For the text-containing cell, return its midpoint in (x, y) coordinate format. 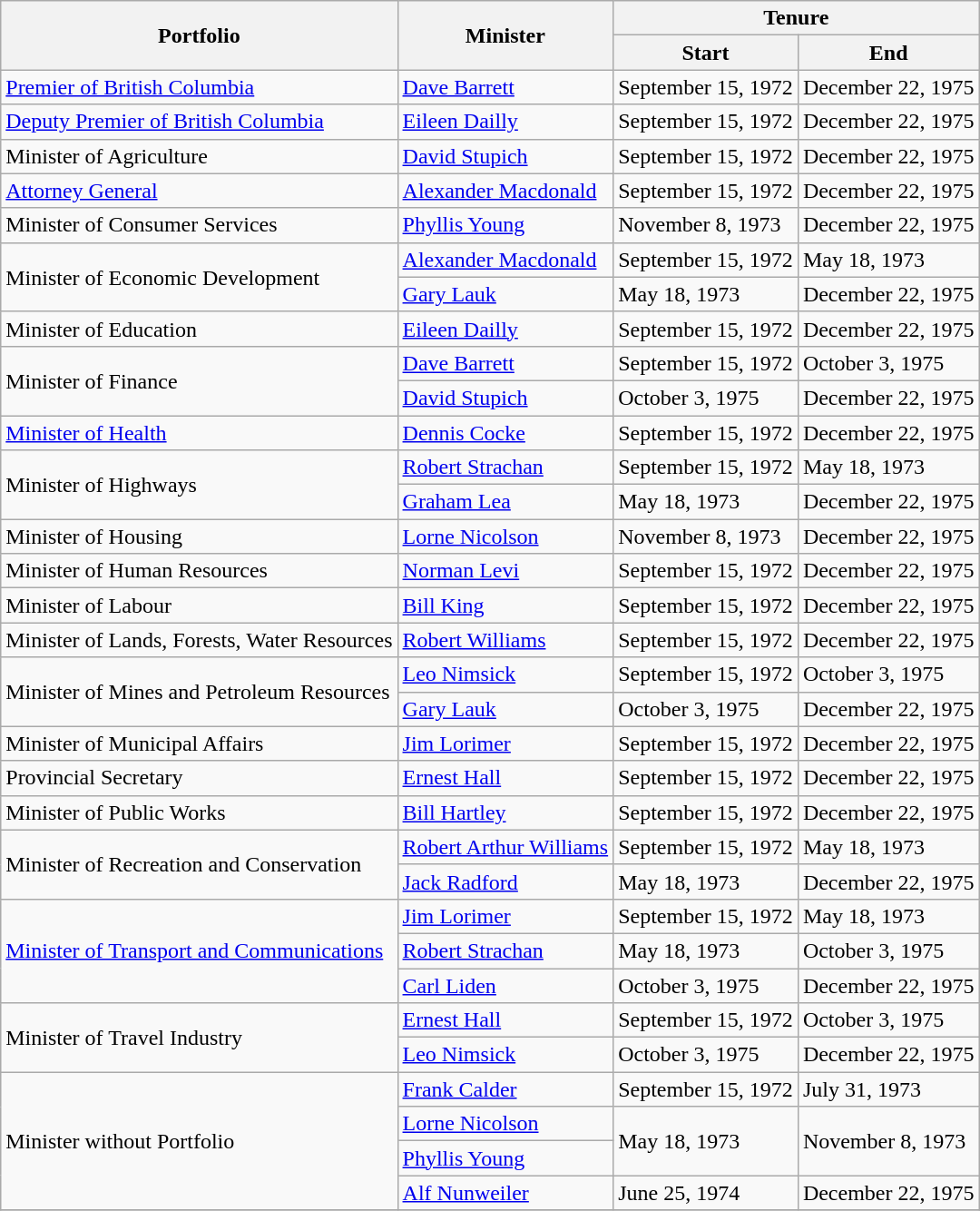
Minister without Portfolio (200, 1141)
June 25, 1974 (706, 1193)
Minister of Agriculture (200, 156)
Minister of Municipal Affairs (200, 743)
Robert Williams (505, 640)
Minister of Lands, Forests, Water Resources (200, 640)
Minister of Health (200, 433)
Bill Hartley (505, 812)
Graham Lea (505, 502)
Portfolio (200, 35)
Dennis Cocke (505, 433)
July 31, 1973 (888, 1089)
Minister of Economic Development (200, 277)
Deputy Premier of British Columbia (200, 122)
Premier of British Columbia (200, 87)
Minister of Finance (200, 380)
Provincial Secretary (200, 778)
Minister of Mines and Petroleum Resources (200, 692)
Alf Nunweiler (505, 1193)
Minister of Education (200, 329)
Minister of Labour (200, 605)
Minister of Human Resources (200, 571)
Minister of Travel Industry (200, 1038)
Norman Levi (505, 571)
Minister (505, 35)
Carl Liden (505, 985)
Robert Arthur Williams (505, 847)
Minister of Highways (200, 485)
Minister of Recreation and Conservation (200, 864)
Start (706, 53)
Minister of Housing (200, 537)
Minister of Consumer Services (200, 225)
Minister of Public Works (200, 812)
Jack Radford (505, 881)
Frank Calder (505, 1089)
Bill King (505, 605)
Attorney General (200, 191)
End (888, 53)
Tenure (797, 18)
Minister of Transport and Communications (200, 950)
